From the cell containing the given text, extract its center point as [X, Y] coordinate. 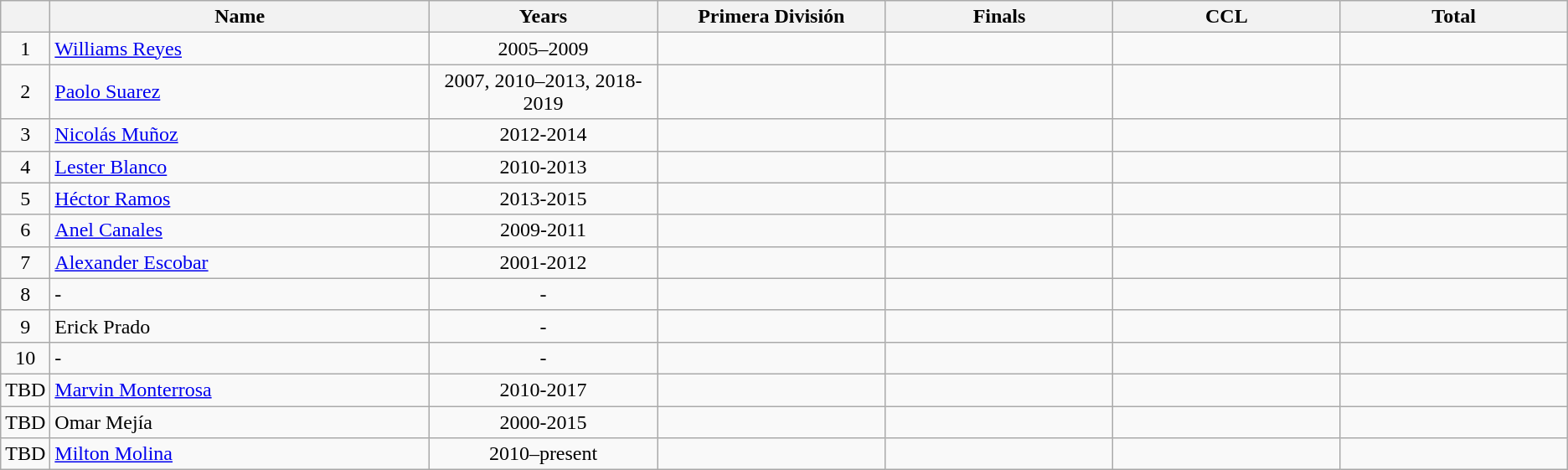
Total [1454, 17]
Finals [999, 17]
Héctor Ramos [240, 199]
2010-2013 [544, 167]
2009-2011 [544, 230]
1 [25, 49]
Omar Mejía [240, 421]
Erick Prado [240, 326]
2001-2012 [544, 262]
2005–2009 [544, 49]
CCL [1226, 17]
Alexander Escobar [240, 262]
Marvin Monterrosa [240, 390]
2 [25, 92]
3 [25, 135]
7 [25, 262]
Years [544, 17]
2007, 2010–2013, 2018-2019 [544, 92]
Name [240, 17]
Nicolás Muñoz [240, 135]
9 [25, 326]
4 [25, 167]
Milton Molina [240, 454]
2010–present [544, 454]
8 [25, 294]
Primera División [771, 17]
2000-2015 [544, 421]
Lester Blanco [240, 167]
Williams Reyes [240, 49]
5 [25, 199]
2013-2015 [544, 199]
Anel Canales [240, 230]
2012-2014 [544, 135]
10 [25, 358]
Paolo Suarez [240, 92]
2010-2017 [544, 390]
6 [25, 230]
